For the text-containing cell, return its midpoint in [x, y] coordinate format. 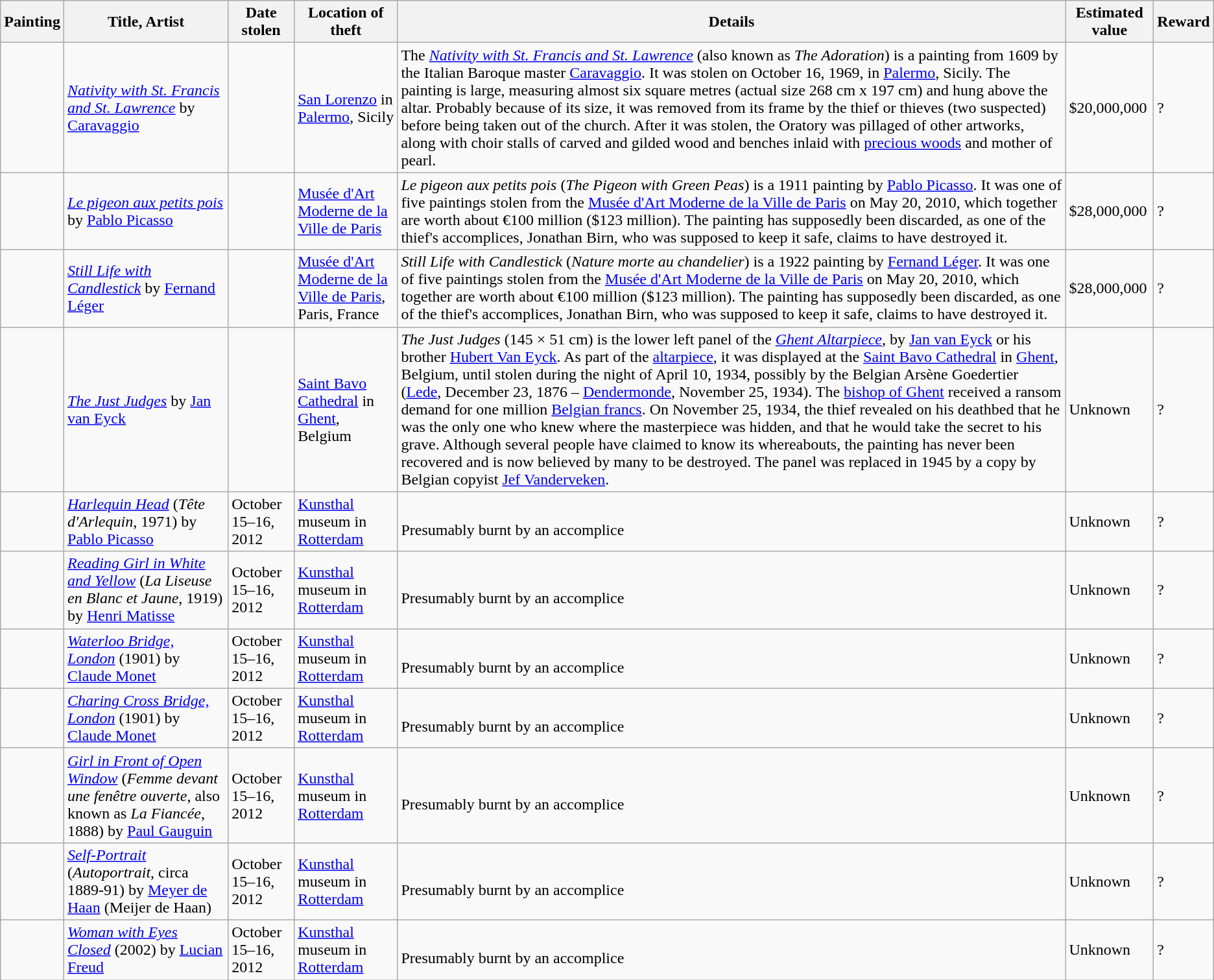
Waterloo Bridge, London (1901) by Claude Monet [147, 658]
Nativity with St. Francis and St. Lawrence by Caravaggio [147, 108]
Harlequin Head (Tête d'Arlequin, 1971) by Pablo Picasso [147, 521]
The Just Judges by Jan van Eyck [147, 409]
Still Life with Candlestick by Fernand Léger [147, 288]
Location of theft [346, 22]
Saint Bavo Cathedral in Ghent, Belgium [346, 409]
Painting [32, 22]
Estimated value [1110, 22]
Le pigeon aux petits pois by Pablo Picasso [147, 211]
Details [732, 22]
Charing Cross Bridge, London (1901) by Claude Monet [147, 718]
Reading Girl in White and Yellow (La Liseuse en Blanc et Jaune, 1919) by Henri Matisse [147, 590]
Musée d'Art Moderne de la Ville de Paris, Paris, France [346, 288]
Self-Portrait (Autoportrait, circa 1889-91) by Meyer de Haan (Meijer de Haan) [147, 881]
San Lorenzo in Palermo, Sicily [346, 108]
Woman with Eyes Closed (2002) by Lucian Freud [147, 950]
$20,000,000 [1110, 108]
Date stolen [261, 22]
Title, Artist [147, 22]
Musée d'Art Moderne de la Ville de Paris [346, 211]
Reward [1184, 22]
Girl in Front of Open Window (Femme devant une fenêtre ouverte, also known as La Fiancée, 1888) by Paul Gauguin [147, 795]
